From the cell containing the given text, extract its center point as [x, y] coordinate. 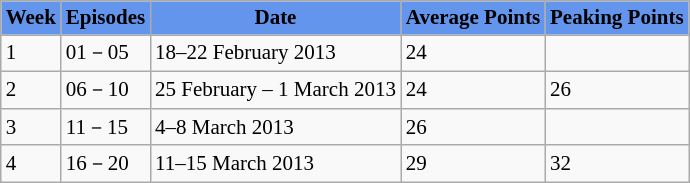
25 February – 1 March 2013 [276, 90]
Week [31, 18]
4–8 March 2013 [276, 126]
Peaking Points [617, 18]
06－10 [106, 90]
11－15 [106, 126]
18–22 February 2013 [276, 54]
1 [31, 54]
Episodes [106, 18]
16－20 [106, 164]
4 [31, 164]
01－05 [106, 54]
32 [617, 164]
11–15 March 2013 [276, 164]
2 [31, 90]
3 [31, 126]
Date [276, 18]
Average Points [473, 18]
29 [473, 164]
